Detect which cell encompasses the target text, then output its [x, y] center coordinate. 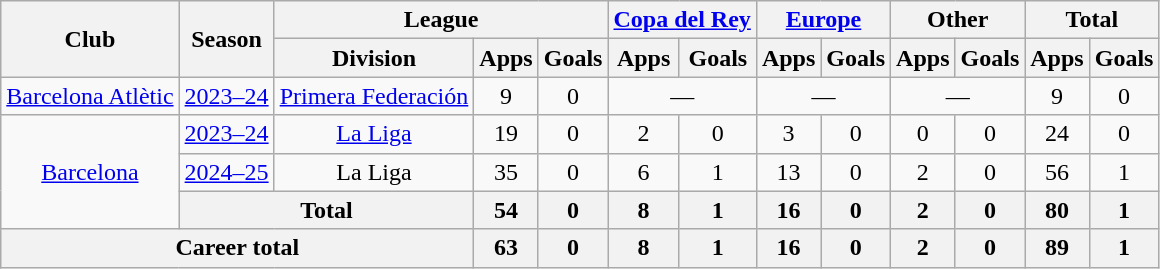
Career total [238, 248]
19 [506, 134]
Barcelona [90, 172]
Club [90, 39]
Copa del Rey [682, 20]
63 [506, 248]
3 [788, 134]
Division [374, 58]
Europe [823, 20]
80 [1057, 210]
35 [506, 172]
54 [506, 210]
Primera Federación [374, 96]
Other [958, 20]
League [441, 20]
2024–25 [226, 172]
6 [644, 172]
13 [788, 172]
Season [226, 39]
24 [1057, 134]
89 [1057, 248]
Barcelona Atlètic [90, 96]
56 [1057, 172]
